For the text-containing cell, return its midpoint in (X, Y) coordinate format. 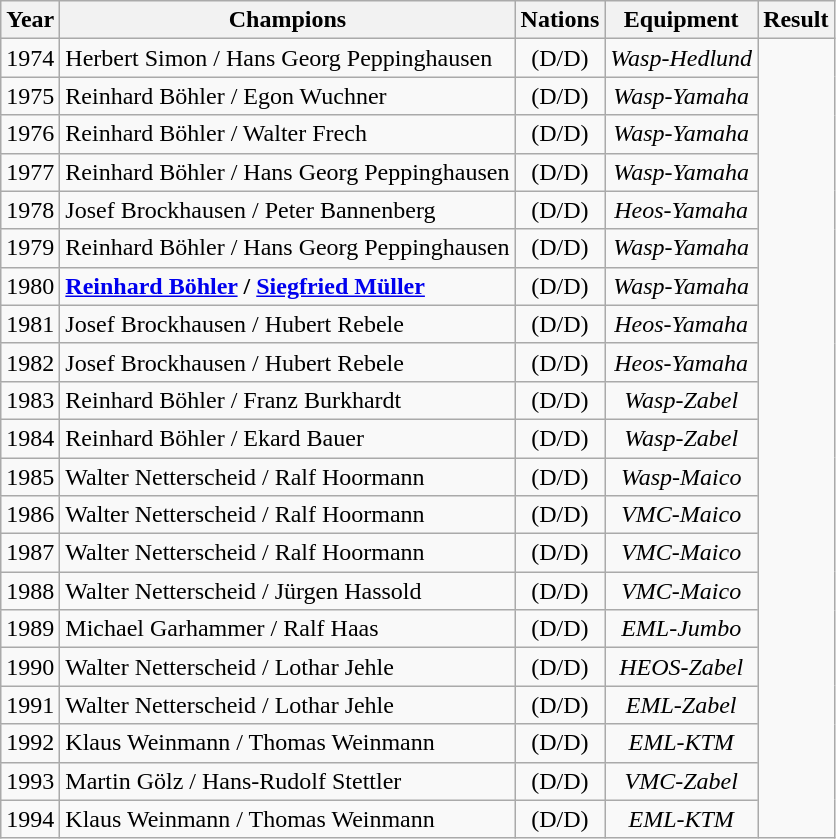
1977 (30, 172)
1981 (30, 324)
1990 (30, 667)
Reinhard Böhler / Siegfried Müller (288, 286)
1992 (30, 743)
1993 (30, 781)
Reinhard Böhler / Walter Frech (288, 134)
Year (30, 20)
Reinhard Böhler / Ekard Bauer (288, 438)
1980 (30, 286)
1978 (30, 210)
Michael Garhammer / Ralf Haas (288, 629)
1985 (30, 477)
Reinhard Böhler / Franz Burkhardt (288, 400)
1987 (30, 553)
1982 (30, 362)
Wasp-Maico (682, 477)
Josef Brockhausen / Peter Bannenberg (288, 210)
1983 (30, 400)
1991 (30, 705)
Wasp-Hedlund (682, 58)
1974 (30, 58)
1979 (30, 248)
VMC-Zabel (682, 781)
Martin Gölz / Hans-Rudolf Stettler (288, 781)
1988 (30, 591)
Nations (560, 20)
Herbert Simon / Hans Georg Peppinghausen (288, 58)
1994 (30, 819)
1984 (30, 438)
1986 (30, 515)
Champions (288, 20)
HEOS-Zabel (682, 667)
Walter Netterscheid / Jürgen Hassold (288, 591)
EML-Zabel (682, 705)
1989 (30, 629)
Reinhard Böhler / Egon Wuchner (288, 96)
1976 (30, 134)
EML-Jumbo (682, 629)
Equipment (682, 20)
1975 (30, 96)
Result (796, 20)
